Search for the cell housing the specified text and yield its [X, Y] center coordinate. 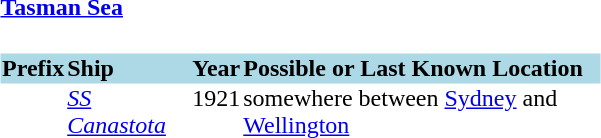
Year [216, 69]
Prefix [32, 69]
Ship [128, 69]
Possible or Last Known Location [422, 69]
